Locate the cell with the specified text and output its [X, Y] center coordinate. 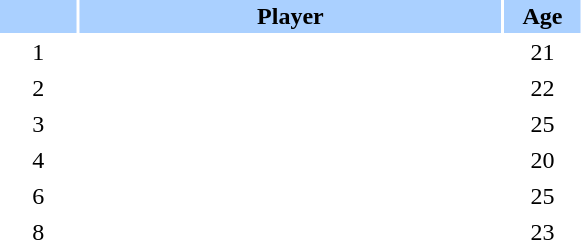
1 [38, 52]
Player [291, 16]
21 [542, 52]
2 [38, 88]
6 [38, 196]
20 [542, 160]
3 [38, 124]
22 [542, 88]
Age [542, 16]
4 [38, 160]
